Search for the cell housing the specified text and yield its (x, y) center coordinate. 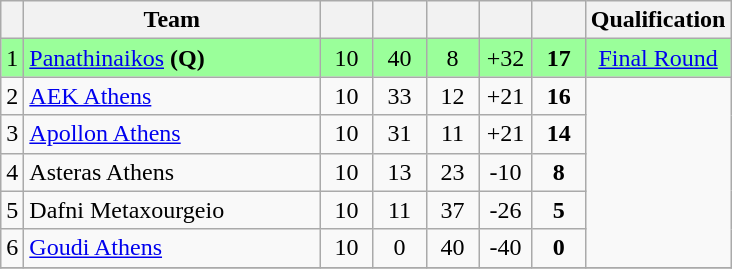
12 (452, 96)
Panathinaikos (Q) (172, 58)
3 (12, 134)
13 (400, 172)
Asteras Athens (172, 172)
Apollon Athens (172, 134)
Qualification (658, 20)
14 (558, 134)
4 (12, 172)
AEK Athens (172, 96)
Dafni Metaxourgeio (172, 210)
37 (452, 210)
31 (400, 134)
2 (12, 96)
-26 (506, 210)
6 (12, 248)
Final Round (658, 58)
33 (400, 96)
-40 (506, 248)
1 (12, 58)
16 (558, 96)
17 (558, 58)
Goudi Athens (172, 248)
-10 (506, 172)
Team (172, 20)
23 (452, 172)
+32 (506, 58)
